Pinpoint the cell where the given text exists, returning its (X, Y) midpoint coordinate. 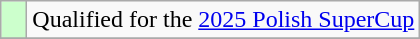
Qualified for the 2025 Polish SuperCup (224, 20)
